Determine the (x, y) coordinate at the center of the cell enclosing the given text.  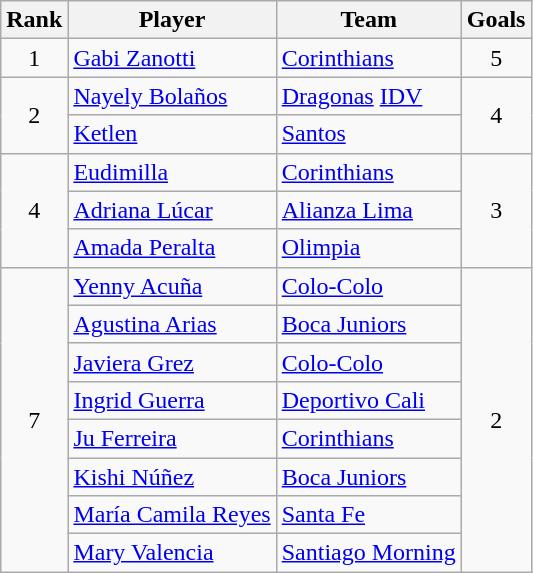
Amada Peralta (172, 248)
Ju Ferreira (172, 438)
Ingrid Guerra (172, 400)
3 (496, 210)
Adriana Lúcar (172, 210)
Kishi Núñez (172, 477)
Eudimilla (172, 172)
7 (34, 419)
Team (368, 20)
Dragonas IDV (368, 96)
Yenny Acuña (172, 286)
Rank (34, 20)
Mary Valencia (172, 553)
Javiera Grez (172, 362)
Nayely Bolaños (172, 96)
Deportivo Cali (368, 400)
Alianza Lima (368, 210)
Olimpia (368, 248)
Player (172, 20)
1 (34, 58)
Santiago Morning (368, 553)
Goals (496, 20)
Agustina Arias (172, 324)
Gabi Zanotti (172, 58)
Santos (368, 134)
Santa Fe (368, 515)
5 (496, 58)
María Camila Reyes (172, 515)
Ketlen (172, 134)
